Return the [X, Y] coordinate for the center point of the cell that contains the specified text.  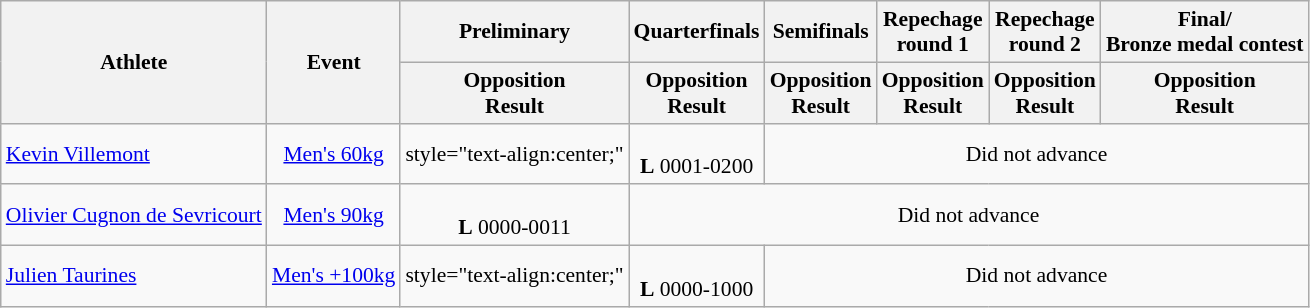
Quarterfinals [697, 32]
Semifinals [821, 32]
Repechage round 1 [933, 32]
Kevin Villemont [134, 154]
L 0001-0200 [697, 154]
Event [334, 62]
Olivier Cugnon de Sevricourt [134, 216]
Men's +100kg [334, 276]
Preliminary [514, 32]
Men's 90kg [334, 216]
Repechage round 2 [1045, 32]
L 0000-0011 [514, 216]
Julien Taurines [134, 276]
Final/Bronze medal contest [1205, 32]
Athlete [134, 62]
L 0000-1000 [697, 276]
Men's 60kg [334, 154]
